Detect which cell encompasses the target text, then output its [x, y] center coordinate. 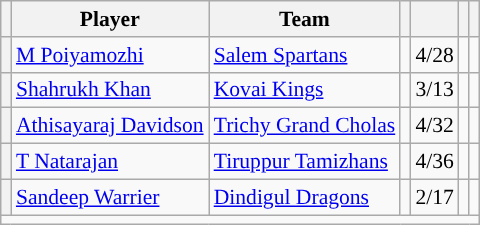
4/28 [434, 55]
Sandeep Warrier [110, 197]
Athisayaraj Davidson [110, 126]
4/36 [434, 162]
Dindigul Dragons [305, 197]
Tiruppur Tamizhans [305, 162]
T Natarajan [110, 162]
4/32 [434, 126]
Trichy Grand Cholas [305, 126]
3/13 [434, 90]
2/17 [434, 197]
Shahrukh Khan [110, 90]
Salem Spartans [305, 55]
Player [110, 19]
Kovai Kings [305, 90]
M Poiyamozhi [110, 55]
Team [305, 19]
